Scan for the cell matching the given text and deliver its [x, y] coordinate at center. 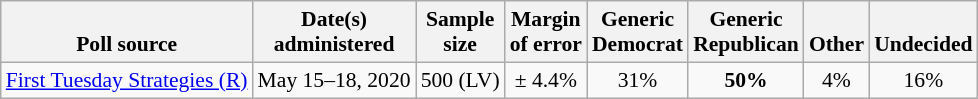
Marginof error [546, 32]
GenericDemocrat [638, 32]
50% [746, 80]
16% [923, 80]
Undecided [923, 32]
Poll source [127, 32]
Samplesize [460, 32]
GenericRepublican [746, 32]
Date(s)administered [334, 32]
± 4.4% [546, 80]
May 15–18, 2020 [334, 80]
First Tuesday Strategies (R) [127, 80]
500 (LV) [460, 80]
Other [836, 32]
4% [836, 80]
31% [638, 80]
